Extract the [x, y] coordinate from the center of the cell holding the provided text.  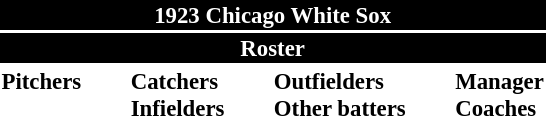
1923 Chicago White Sox [272, 15]
Roster [272, 48]
